Output the (X, Y) coordinate of the center of the cell containing the given text.  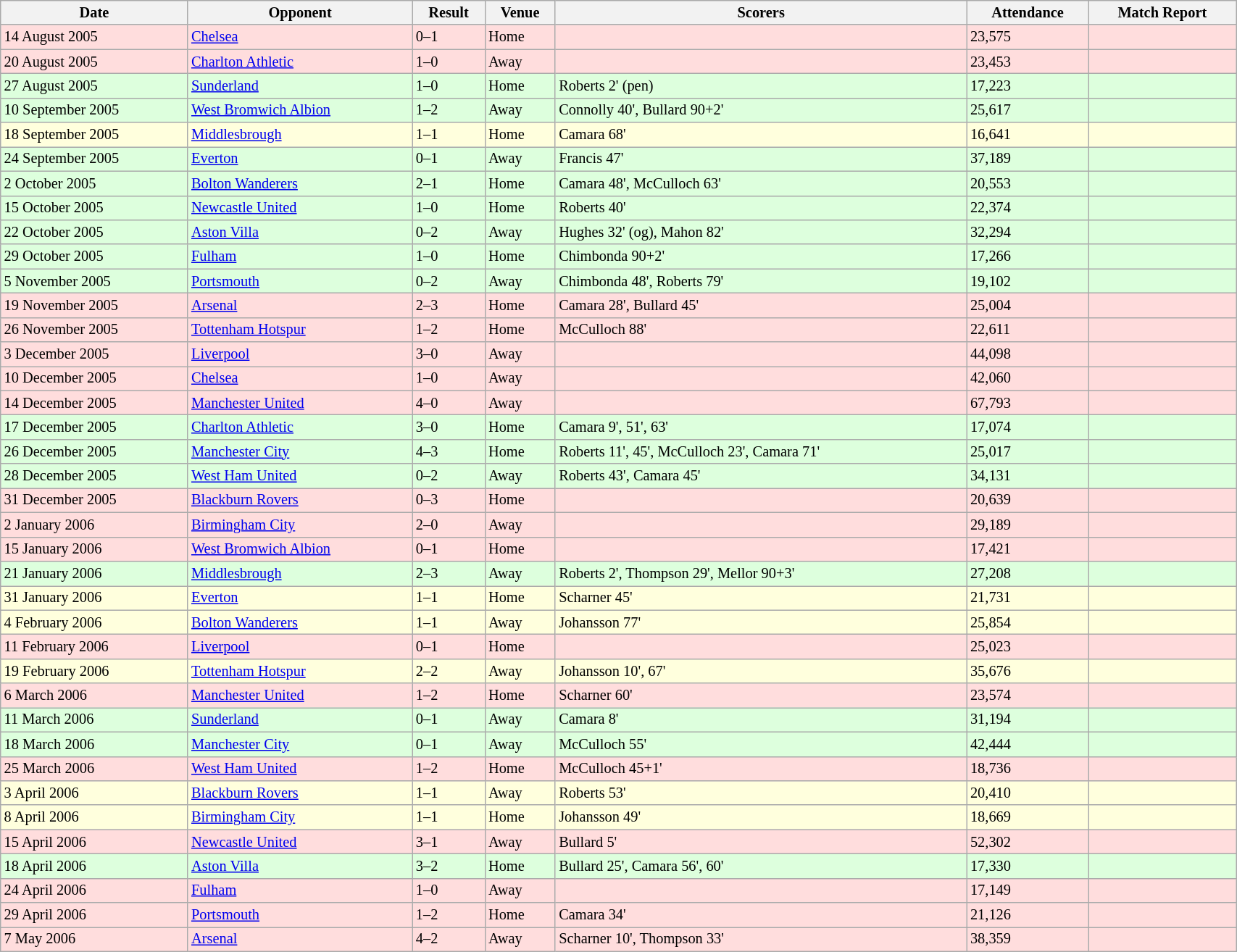
Chimbonda 48', Roberts 79' (761, 281)
31 January 2006 (94, 598)
29 October 2005 (94, 256)
Roberts 11', 45', McCulloch 23', Camara 71' (761, 451)
38,359 (1028, 939)
35,676 (1028, 671)
25,854 (1028, 622)
Result (449, 12)
Bullard 25', Camara 56', 60' (761, 866)
19 November 2005 (94, 305)
20 August 2005 (94, 62)
6 March 2006 (94, 696)
34,131 (1028, 476)
Attendance (1028, 12)
24 September 2005 (94, 159)
20,639 (1028, 500)
14 December 2005 (94, 403)
24 April 2006 (94, 890)
Bullard 5' (761, 842)
25,004 (1028, 305)
15 October 2005 (94, 208)
2 January 2006 (94, 525)
15 January 2006 (94, 549)
17,149 (1028, 890)
22,611 (1028, 330)
37,189 (1028, 159)
23,453 (1028, 62)
21,731 (1028, 598)
10 September 2005 (94, 110)
4 February 2006 (94, 622)
26 November 2005 (94, 330)
26 December 2005 (94, 451)
22,374 (1028, 208)
21,126 (1028, 915)
14 August 2005 (94, 37)
Scharner 60' (761, 696)
18 March 2006 (94, 744)
8 April 2006 (94, 817)
Roberts 43', Camara 45' (761, 476)
29,189 (1028, 525)
Francis 47' (761, 159)
42,060 (1028, 378)
2–1 (449, 183)
25,023 (1028, 646)
25,017 (1028, 451)
29 April 2006 (94, 915)
28 December 2005 (94, 476)
3 December 2005 (94, 354)
Roberts 2' (pen) (761, 85)
19 February 2006 (94, 671)
Roberts 2', Thompson 29', Mellor 90+3' (761, 573)
18 September 2005 (94, 135)
10 December 2005 (94, 378)
Hughes 32' (og), Mahon 82' (761, 232)
Date (94, 12)
21 January 2006 (94, 573)
17,074 (1028, 427)
Johansson 49' (761, 817)
Scharner 10', Thompson 33' (761, 939)
Opponent (300, 12)
Scorers (761, 12)
3–2 (449, 866)
Venue (520, 12)
17,421 (1028, 549)
52,302 (1028, 842)
Camara 8' (761, 719)
3 April 2006 (94, 793)
44,098 (1028, 354)
2–0 (449, 525)
18,669 (1028, 817)
Camara 48', McCulloch 63' (761, 183)
2–2 (449, 671)
20,553 (1028, 183)
23,574 (1028, 696)
7 May 2006 (94, 939)
22 October 2005 (94, 232)
17,223 (1028, 85)
Roberts 40' (761, 208)
32,294 (1028, 232)
Scharner 45' (761, 598)
5 November 2005 (94, 281)
McCulloch 45+1' (761, 769)
17,330 (1028, 866)
0–3 (449, 500)
2 October 2005 (94, 183)
20,410 (1028, 793)
Camara 34' (761, 915)
42,444 (1028, 744)
27 August 2005 (94, 85)
18,736 (1028, 769)
Camara 28', Bullard 45' (761, 305)
Match Report (1162, 12)
19,102 (1028, 281)
3–1 (449, 842)
4–2 (449, 939)
Camara 68' (761, 135)
Johansson 77' (761, 622)
16,641 (1028, 135)
4–0 (449, 403)
11 February 2006 (94, 646)
15 April 2006 (94, 842)
4–3 (449, 451)
Chimbonda 90+2' (761, 256)
27,208 (1028, 573)
11 March 2006 (94, 719)
31,194 (1028, 719)
25,617 (1028, 110)
McCulloch 88' (761, 330)
25 March 2006 (94, 769)
Camara 9', 51', 63' (761, 427)
McCulloch 55' (761, 744)
Connolly 40', Bullard 90+2' (761, 110)
23,575 (1028, 37)
17,266 (1028, 256)
17 December 2005 (94, 427)
18 April 2006 (94, 866)
31 December 2005 (94, 500)
67,793 (1028, 403)
Johansson 10', 67' (761, 671)
Roberts 53' (761, 793)
